Provide the [X, Y] coordinate of the cell's center where the given text is located.  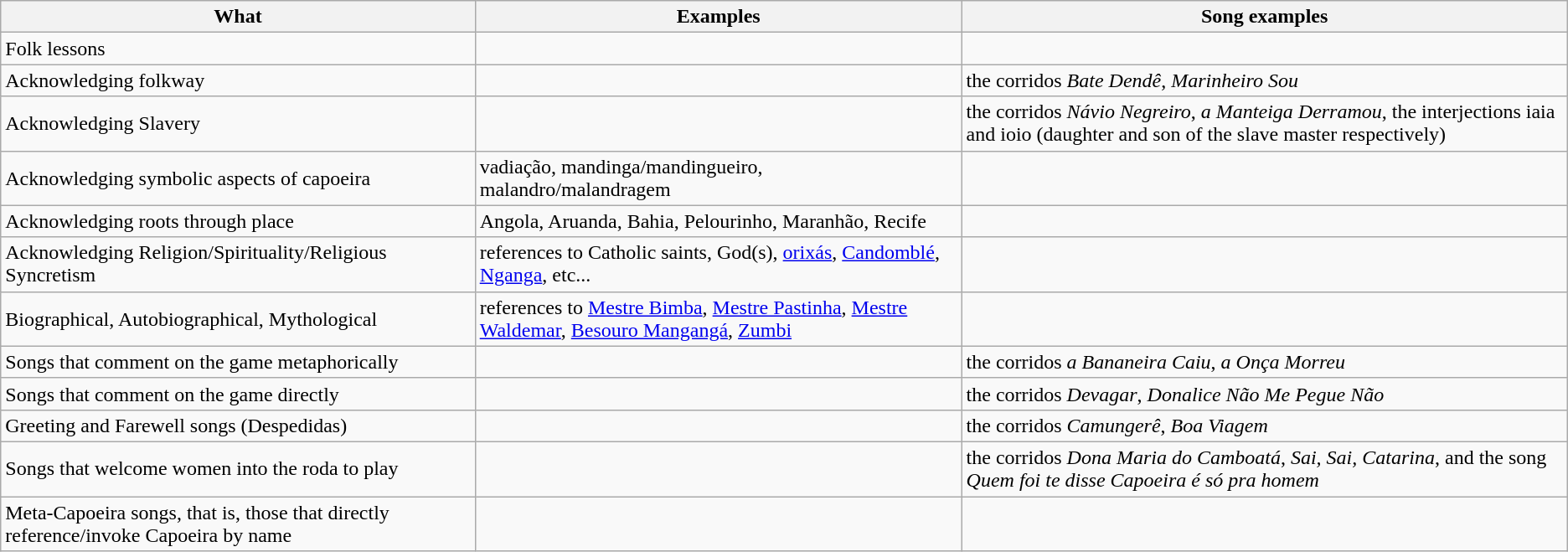
Acknowledging Religion/Spirituality/Religious Syncretism [238, 265]
Songs that comment on the game directly [238, 394]
Examples [719, 17]
Acknowledging folkway [238, 80]
Songs that welcome women into the roda to play [238, 469]
Acknowledging Slavery [238, 124]
Greeting and Farewell songs (Despedidas) [238, 426]
the corridos Camungerê, Boa Viagem [1265, 426]
the corridos Dona Maria do Camboatá, Sai, Sai, Catarina, and the song Quem foi te disse Capoeira é só pra homem [1265, 469]
Meta-Capoeira songs, that is, those that directly reference/invoke Capoeira by name [238, 523]
Angola, Aruanda, Bahia, Pelourinho, Maranhão, Recife [719, 221]
the corridos Bate Dendê, Marinheiro Sou [1265, 80]
the corridos a Bananeira Caiu, a Onça Morreu [1265, 362]
references to Mestre Bimba, Mestre Pastinha, Mestre Waldemar, Besouro Mangangá, Zumbi [719, 318]
Acknowledging roots through place [238, 221]
Folk lessons [238, 49]
Biographical, Autobiographical, Mythological [238, 318]
the corridos Devagar, Donalice Não Me Pegue Não [1265, 394]
What [238, 17]
Song examples [1265, 17]
vadiação, mandinga/mandingueiro, malandro/malandragem [719, 178]
Acknowledging symbolic aspects of capoeira [238, 178]
references to Catholic saints, God(s), orixás, Candomblé, Nganga, etc... [719, 265]
Songs that comment on the game metaphorically [238, 362]
the corridos Návio Negreiro, a Manteiga Derramou, the interjections iaia and ioio (daughter and son of the slave master respectively) [1265, 124]
